Provide the [X, Y] coordinate of the cell's center where the given text is located.  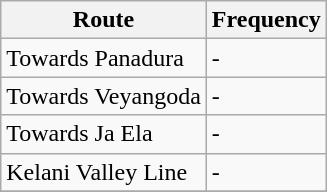
Towards Panadura [104, 58]
Kelani Valley Line [104, 172]
Frequency [266, 20]
Towards Ja Ela [104, 134]
Route [104, 20]
Towards Veyangoda [104, 96]
